Detect which cell encompasses the target text, then output its [X, Y] center coordinate. 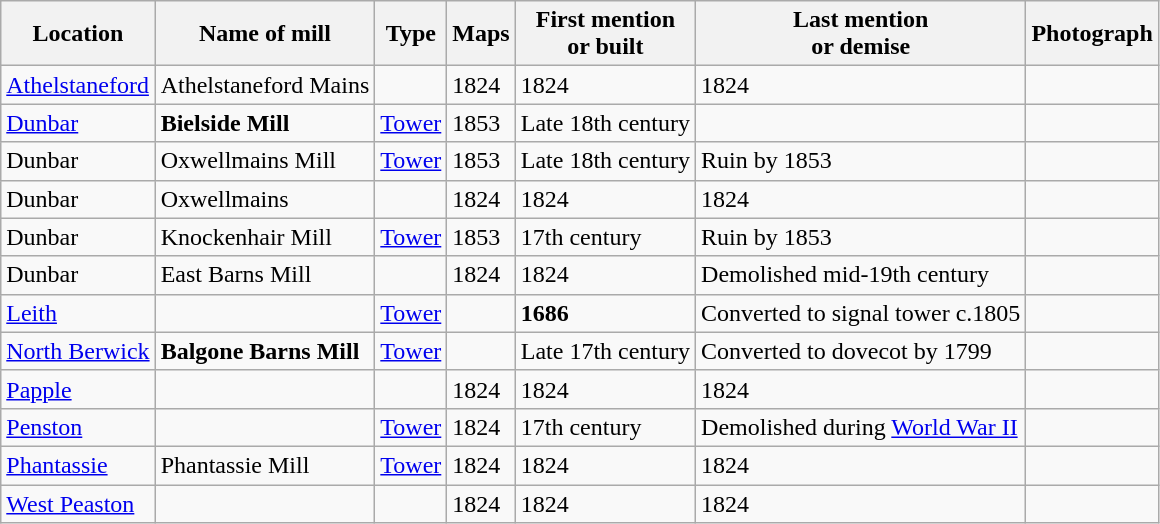
Type [411, 34]
Location [78, 34]
West Peaston [78, 503]
North Berwick [78, 351]
Name of mill [265, 34]
Knockenhair Mill [265, 237]
Last mention or demise [861, 34]
Converted to dovecot by 1799 [861, 351]
Demolished mid-19th century [861, 275]
First mentionor built [605, 34]
Late 17th century [605, 351]
Phantassie Mill [265, 465]
Maps [481, 34]
Balgone Barns Mill [265, 351]
Photograph [1092, 34]
Demolished during World War II [861, 427]
Penston [78, 427]
Converted to signal tower c.1805 [861, 313]
Athelstaneford [78, 85]
Bielside Mill [265, 123]
Phantassie [78, 465]
East Barns Mill [265, 275]
Leith [78, 313]
1686 [605, 313]
Papple [78, 389]
Oxwellmains [265, 199]
Athelstaneford Mains [265, 85]
Oxwellmains Mill [265, 161]
